Locate the cell with the specified text and output its [x, y] center coordinate. 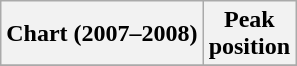
Peakposition [249, 34]
Chart (2007–2008) [102, 34]
